For the text-containing cell, return its midpoint in (x, y) coordinate format. 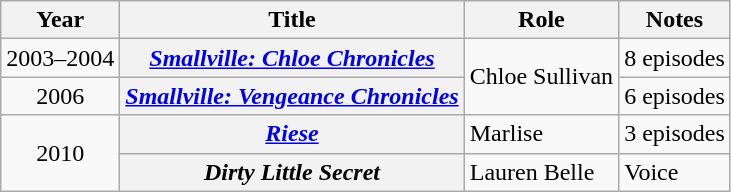
Marlise (541, 134)
Lauren Belle (541, 172)
2006 (60, 96)
Riese (292, 134)
Voice (675, 172)
8 episodes (675, 58)
Year (60, 20)
Role (541, 20)
Smallville: Vengeance Chronicles (292, 96)
Smallville: Chloe Chronicles (292, 58)
3 episodes (675, 134)
6 episodes (675, 96)
Chloe Sullivan (541, 77)
Title (292, 20)
2010 (60, 153)
2003–2004 (60, 58)
Notes (675, 20)
Dirty Little Secret (292, 172)
